Extract the (x, y) coordinate from the center of the cell holding the provided text.  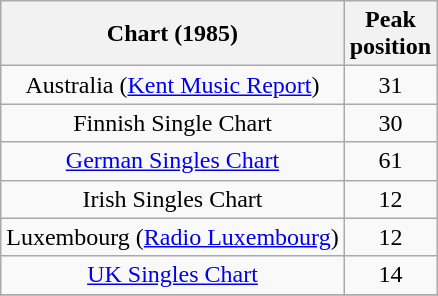
61 (390, 161)
German Singles Chart (172, 161)
14 (390, 275)
Australia (Kent Music Report) (172, 85)
31 (390, 85)
Peakposition (390, 34)
Chart (1985) (172, 34)
UK Singles Chart (172, 275)
30 (390, 123)
Irish Singles Chart (172, 199)
Finnish Single Chart (172, 123)
Luxembourg (Radio Luxembourg) (172, 237)
